Determine the [X, Y] coordinate at the center of the cell enclosing the given text.  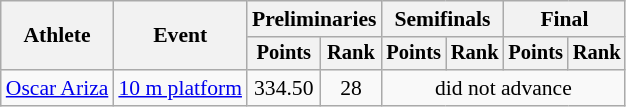
Athlete [58, 36]
did not advance [503, 88]
Oscar Ariza [58, 88]
Semifinals [442, 19]
334.50 [284, 88]
Preliminaries [314, 19]
Event [180, 36]
28 [352, 88]
10 m platform [180, 88]
Final [564, 19]
